Capture the cell that displays the provided text and extract its [x, y] central coordinate. 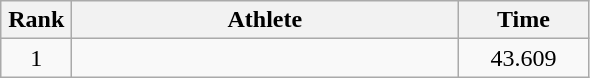
Time [524, 20]
Rank [36, 20]
1 [36, 58]
Athlete [265, 20]
43.609 [524, 58]
